For the text-containing cell, return its midpoint in (x, y) coordinate format. 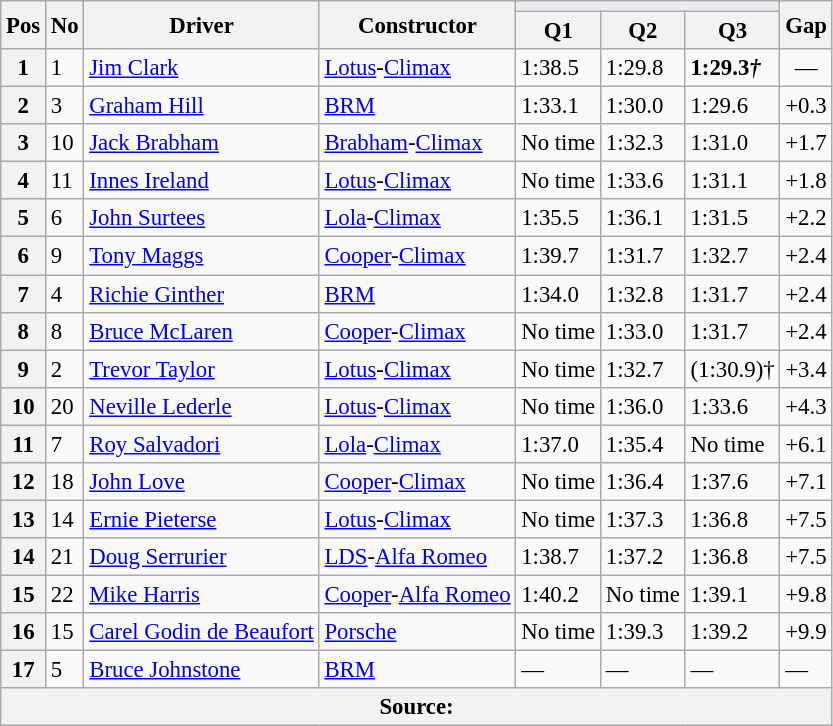
1:32.3 (644, 143)
+0.3 (806, 106)
No (65, 25)
Driver (202, 25)
+9.8 (806, 594)
1:33.1 (558, 106)
1:31.5 (732, 219)
1:29.8 (644, 68)
1:35.5 (558, 219)
1:31.0 (732, 143)
Q3 (732, 31)
+4.3 (806, 406)
Jim Clark (202, 68)
18 (65, 482)
Q1 (558, 31)
22 (65, 594)
21 (65, 557)
1:36.4 (644, 482)
Richie Ginther (202, 294)
Innes Ireland (202, 181)
1:36.1 (644, 219)
Bruce Johnstone (202, 670)
+9.9 (806, 632)
Ernie Pieterse (202, 519)
+6.1 (806, 444)
Graham Hill (202, 106)
+2.2 (806, 219)
+7.1 (806, 482)
1:36.0 (644, 406)
1:37.6 (732, 482)
1:29.3† (732, 68)
Gap (806, 25)
Brabham-Climax (418, 143)
Trevor Taylor (202, 369)
Roy Salvadori (202, 444)
Mike Harris (202, 594)
13 (24, 519)
John Love (202, 482)
Q2 (644, 31)
(1:30.9)† (732, 369)
Tony Maggs (202, 256)
Pos (24, 25)
1:34.0 (558, 294)
1:40.2 (558, 594)
1:33.0 (644, 331)
1:38.5 (558, 68)
Source: (417, 707)
+1.8 (806, 181)
1:31.1 (732, 181)
LDS-Alfa Romeo (418, 557)
1:39.1 (732, 594)
1:29.6 (732, 106)
1:39.7 (558, 256)
16 (24, 632)
Doug Serrurier (202, 557)
1:39.2 (732, 632)
1:39.3 (644, 632)
Carel Godin de Beaufort (202, 632)
Bruce McLaren (202, 331)
Porsche (418, 632)
1:37.2 (644, 557)
+1.7 (806, 143)
1:32.8 (644, 294)
+3.4 (806, 369)
20 (65, 406)
1:37.3 (644, 519)
Neville Lederle (202, 406)
1:38.7 (558, 557)
Cooper-Alfa Romeo (418, 594)
12 (24, 482)
1:30.0 (644, 106)
Constructor (418, 25)
1:37.0 (558, 444)
1:35.4 (644, 444)
John Surtees (202, 219)
Jack Brabham (202, 143)
17 (24, 670)
